Provide the [X, Y] coordinate of the cell's center where the given text is located.  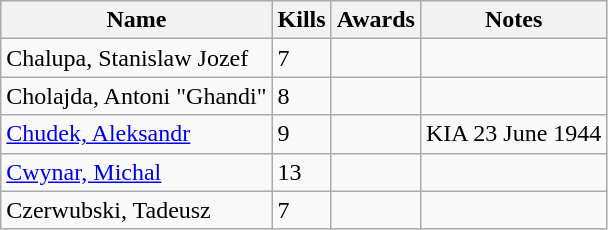
9 [302, 134]
Kills [302, 20]
13 [302, 172]
Chalupa, Stanislaw Jozef [136, 58]
Name [136, 20]
8 [302, 96]
KIA 23 June 1944 [513, 134]
Awards [376, 20]
Chudek, Aleksandr [136, 134]
Notes [513, 20]
Czerwubski, Tadeusz [136, 210]
Cholajda, Antoni "Ghandi" [136, 96]
Cwynar, Michal [136, 172]
